Determine the (X, Y) coordinate at the center of the cell enclosing the given text.  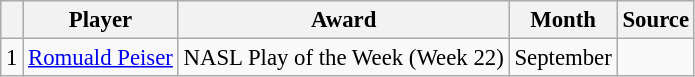
1 (12, 58)
Source (656, 20)
September (563, 58)
NASL Play of the Week (Week 22) (344, 58)
Award (344, 20)
Month (563, 20)
Romuald Peiser (101, 58)
Player (101, 20)
